Scan for the cell matching the given text and deliver its [x, y] coordinate at center. 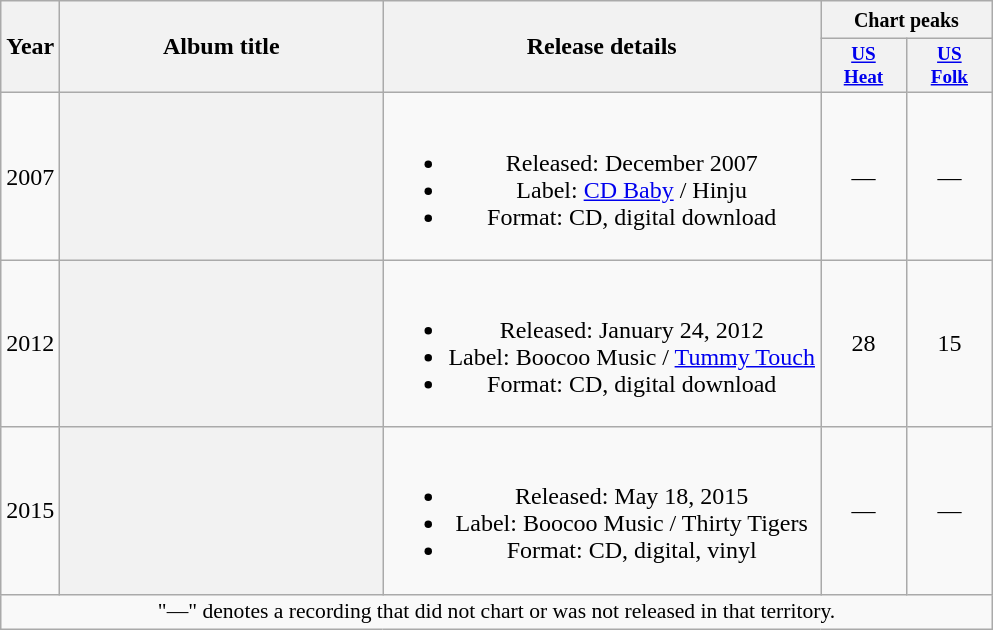
USFolk [949, 66]
Chart peaks [906, 20]
Released: May 18, 2015Label: Boocoo Music / Thirty TigersFormat: CD, digital, vinyl [602, 510]
Released: December 2007Label: CD Baby / HinjuFormat: CD, digital download [602, 176]
2007 [30, 176]
28 [863, 344]
Album title [222, 47]
Year [30, 47]
Released: January 24, 2012Label: Boocoo Music / Tummy TouchFormat: CD, digital download [602, 344]
2015 [30, 510]
15 [949, 344]
Release details [602, 47]
2012 [30, 344]
USHeat [863, 66]
"—" denotes a recording that did not chart or was not released in that territory. [497, 612]
